Determine the (x, y) coordinate at the center of the cell enclosing the given text.  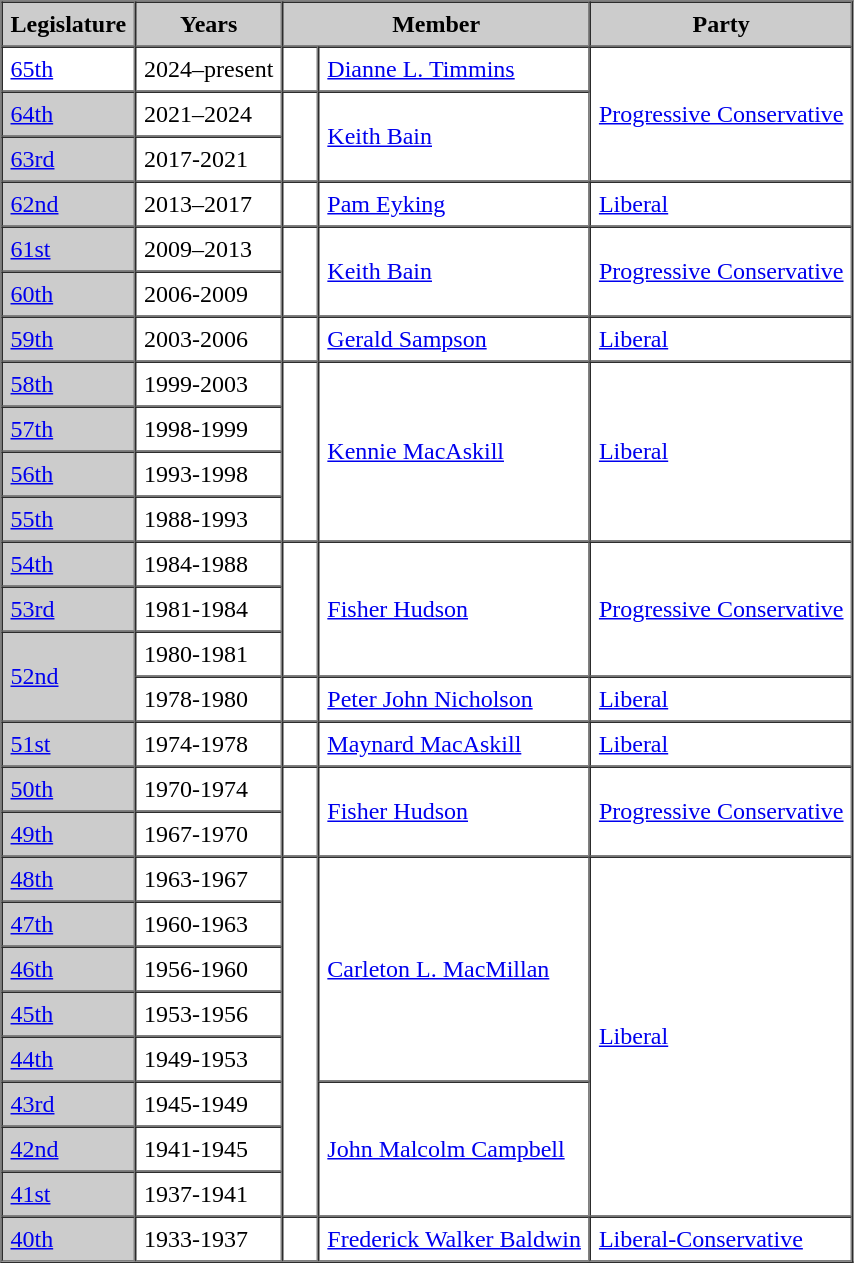
2021–2024 (208, 114)
Peter John Nicholson (454, 698)
45th (69, 1014)
John Malcolm Campbell (454, 1150)
61st (69, 248)
1974-1978 (208, 744)
Frederick Walker Baldwin (454, 1238)
57th (69, 428)
Pam Eyking (454, 204)
59th (69, 338)
56th (69, 474)
54th (69, 564)
1937-1941 (208, 1194)
Legislature (69, 24)
1953-1956 (208, 1014)
48th (69, 878)
Dianne L. Timmins (454, 68)
1970-1974 (208, 788)
1993-1998 (208, 474)
41st (69, 1194)
1933-1937 (208, 1238)
Liberal-Conservative (722, 1238)
1967-1970 (208, 834)
46th (69, 968)
1956-1960 (208, 968)
47th (69, 924)
42nd (69, 1148)
63rd (69, 158)
55th (69, 518)
50th (69, 788)
1963-1967 (208, 878)
2017-2021 (208, 158)
1998-1999 (208, 428)
43rd (69, 1104)
Years (208, 24)
1981-1984 (208, 608)
58th (69, 384)
Member (436, 24)
60th (69, 294)
2006-2009 (208, 294)
2009–2013 (208, 248)
Gerald Sampson (454, 338)
1999-2003 (208, 384)
2024–present (208, 68)
1941-1945 (208, 1148)
64th (69, 114)
62nd (69, 204)
44th (69, 1058)
Carleton L. MacMillan (454, 968)
40th (69, 1238)
1949-1953 (208, 1058)
Party (722, 24)
51st (69, 744)
1960-1963 (208, 924)
49th (69, 834)
Kennie MacAskill (454, 452)
1988-1993 (208, 518)
Maynard MacAskill (454, 744)
2003-2006 (208, 338)
2013–2017 (208, 204)
1984-1988 (208, 564)
1980-1981 (208, 654)
53rd (69, 608)
65th (69, 68)
52nd (69, 677)
1945-1949 (208, 1104)
1978-1980 (208, 698)
